Find where the given text appears and provide that cell's center as (x, y) coordinate. 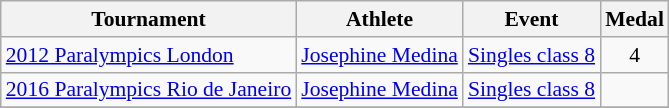
2016 Paralympics Rio de Janeiro (149, 90)
2012 Paralympics London (149, 55)
Medal (634, 19)
4 (634, 55)
Tournament (149, 19)
Event (532, 19)
Athlete (380, 19)
